For the text-containing cell, return its midpoint in (x, y) coordinate format. 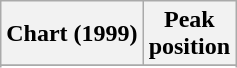
Peakposition (189, 34)
Chart (1999) (72, 34)
